Extract the [x, y] coordinate from the center of the cell holding the provided text.  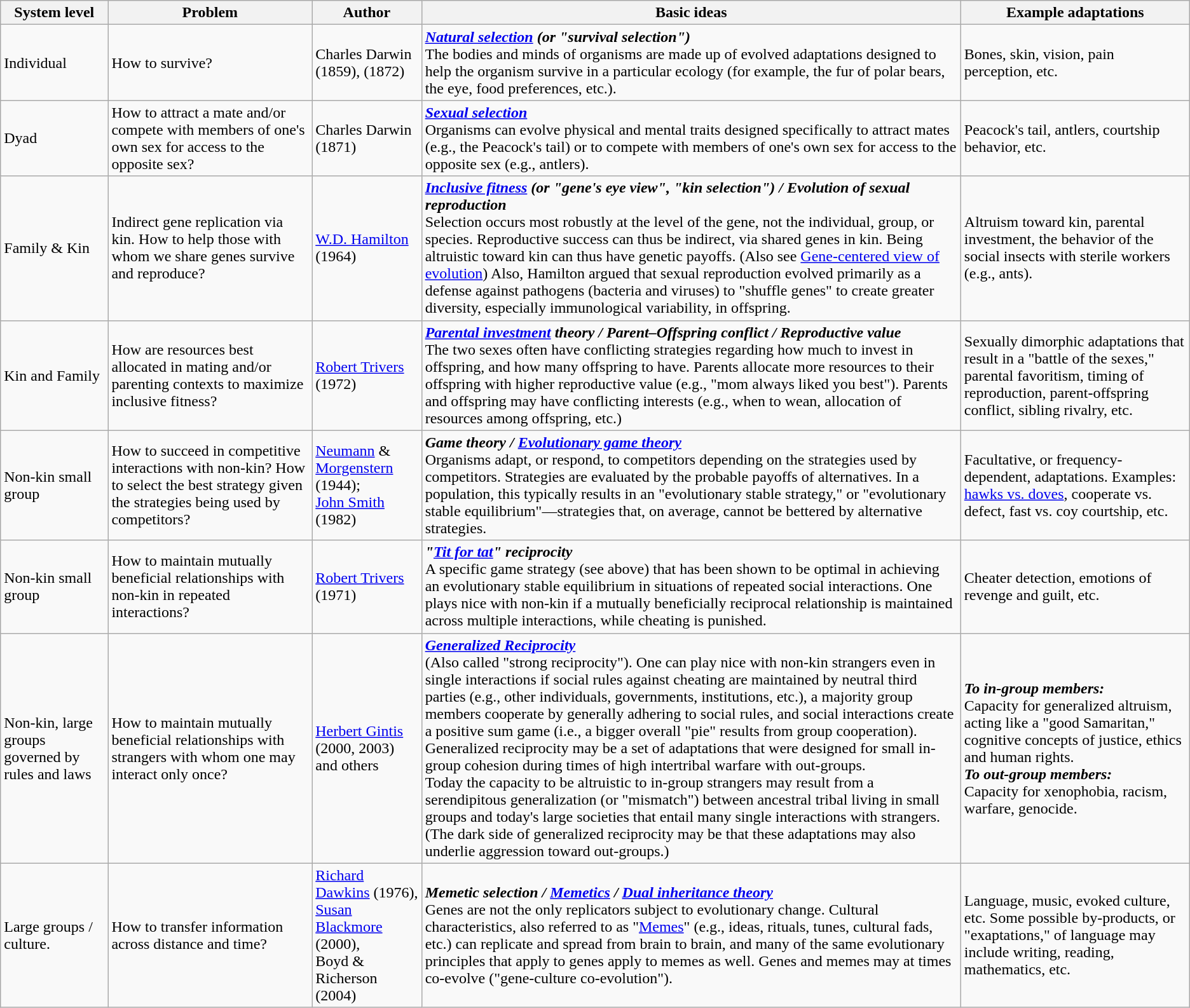
Charles Darwin (1871) [367, 139]
Neumann & Morgenstern (1944);John Smith (1982) [367, 486]
W.D. Hamilton (1964) [367, 248]
Robert Trivers (1972) [367, 375]
Richard Dawkins (1976),Susan Blackmore (2000),Boyd & Richerson (2004) [367, 936]
Peacock's tail, antlers, courtship behavior, etc. [1075, 139]
How to transfer information across distance and time? [210, 936]
Large groups / culture. [55, 936]
How are resources best allocated in mating and/or parenting contexts to maximize inclusive fitness? [210, 375]
System level [55, 13]
How to maintain mutually beneficial relationships with strangers with whom one may interact only once? [210, 748]
Indirect gene replication via kin. How to help those with whom we share genes survive and reproduce? [210, 248]
How to attract a mate and/or compete with members of one's own sex for access to the opposite sex? [210, 139]
Problem [210, 13]
Dyad [55, 139]
Kin and Family [55, 375]
Charles Darwin (1859), (1872) [367, 62]
Basic ideas [691, 13]
How to survive? [210, 62]
Language, music, evoked culture, etc. Some possible by-products, or "exaptations," of language may include writing, reading, mathematics, etc. [1075, 936]
Altruism toward kin, parental investment, the behavior of the social insects with sterile workers (e.g., ants). [1075, 248]
Robert Trivers (1971) [367, 587]
Individual [55, 62]
Family & Kin [55, 248]
Example adaptations [1075, 13]
Herbert Gintis (2000, 2003) and others [367, 748]
Cheater detection, emotions of revenge and guilt, etc. [1075, 587]
Author [367, 13]
Bones, skin, vision, pain perception, etc. [1075, 62]
Non-kin, large groups governed by rules and laws [55, 748]
How to succeed in competitive interactions with non-kin? How to select the best strategy given the strategies being used by competitors? [210, 486]
How to maintain mutually beneficial relationships with non-kin in repeated interactions? [210, 587]
Facultative, or frequency-dependent, adaptations. Examples: hawks vs. doves, cooperate vs. defect, fast vs. coy courtship, etc. [1075, 486]
